Determine the (x, y) coordinate at the center of the cell enclosing the given text.  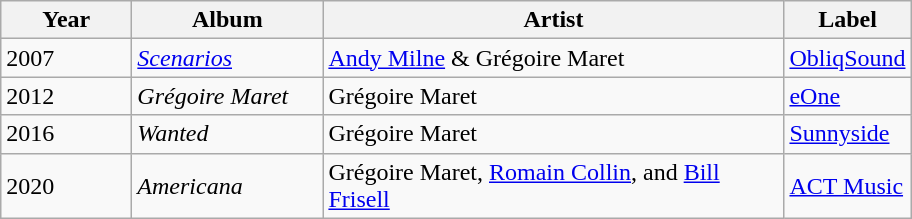
2016 (66, 134)
Wanted (228, 134)
Andy Milne & Grégoire Maret (554, 58)
Album (228, 20)
Americana (228, 186)
Artist (554, 20)
2007 (66, 58)
eOne (848, 96)
Year (66, 20)
ACT Music (848, 186)
Label (848, 20)
ObliqSound (848, 58)
Scenarios (228, 58)
Sunnyside (848, 134)
2020 (66, 186)
Grégoire Maret, Romain Collin, and Bill Frisell (554, 186)
2012 (66, 96)
